Return [x, y] of the center of cell containing provided text 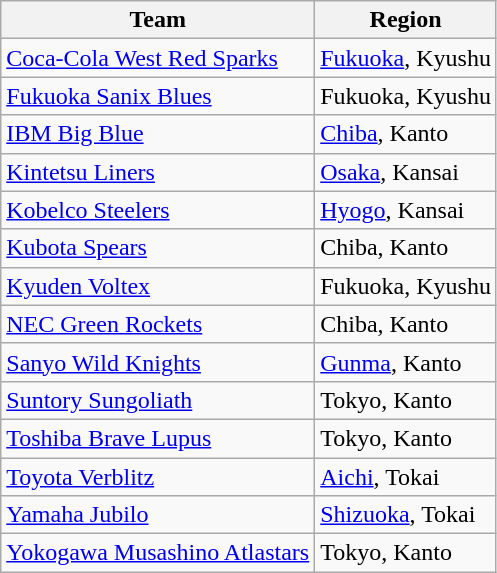
Fukuoka Sanix Blues [158, 96]
Gunma, Kanto [406, 362]
Yokogawa Musashino Atlastars [158, 553]
Toshiba Brave Lupus [158, 438]
Kubota Spears [158, 248]
Kyuden Voltex [158, 286]
Yamaha Jubilo [158, 515]
Suntory Sungoliath [158, 400]
Aichi, Tokai [406, 477]
Osaka, Kansai [406, 172]
Region [406, 20]
Kintetsu Liners [158, 172]
Coca-Cola West Red Sparks [158, 58]
NEC Green Rockets [158, 324]
Team [158, 20]
Hyogo, Kansai [406, 210]
Kobelco Steelers [158, 210]
Sanyo Wild Knights [158, 362]
Toyota Verblitz [158, 477]
IBM Big Blue [158, 134]
Shizuoka, Tokai [406, 515]
